From the cell containing the given text, extract its center point as [x, y] coordinate. 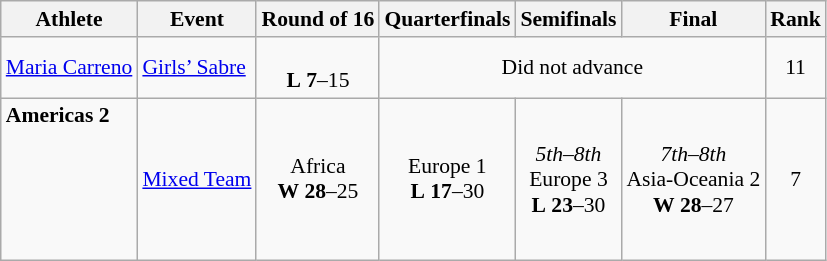
7th–8thAsia-Oceania 2 W 28–27 [693, 180]
7 [796, 180]
Europe 1 L 17–30 [447, 180]
Girls’ Sabre [196, 68]
Maria Carreno [70, 68]
Round of 16 [318, 19]
5th–8thEurope 3 L 23–30 [568, 180]
Americas 2 [70, 180]
Semifinals [568, 19]
Athlete [70, 19]
L 7–15 [318, 68]
Event [196, 19]
Mixed Team [196, 180]
11 [796, 68]
Final [693, 19]
Rank [796, 19]
Quarterfinals [447, 19]
Africa W 28–25 [318, 180]
Did not advance [572, 68]
